Determine the (x, y) coordinate at the center of the cell enclosing the given text.  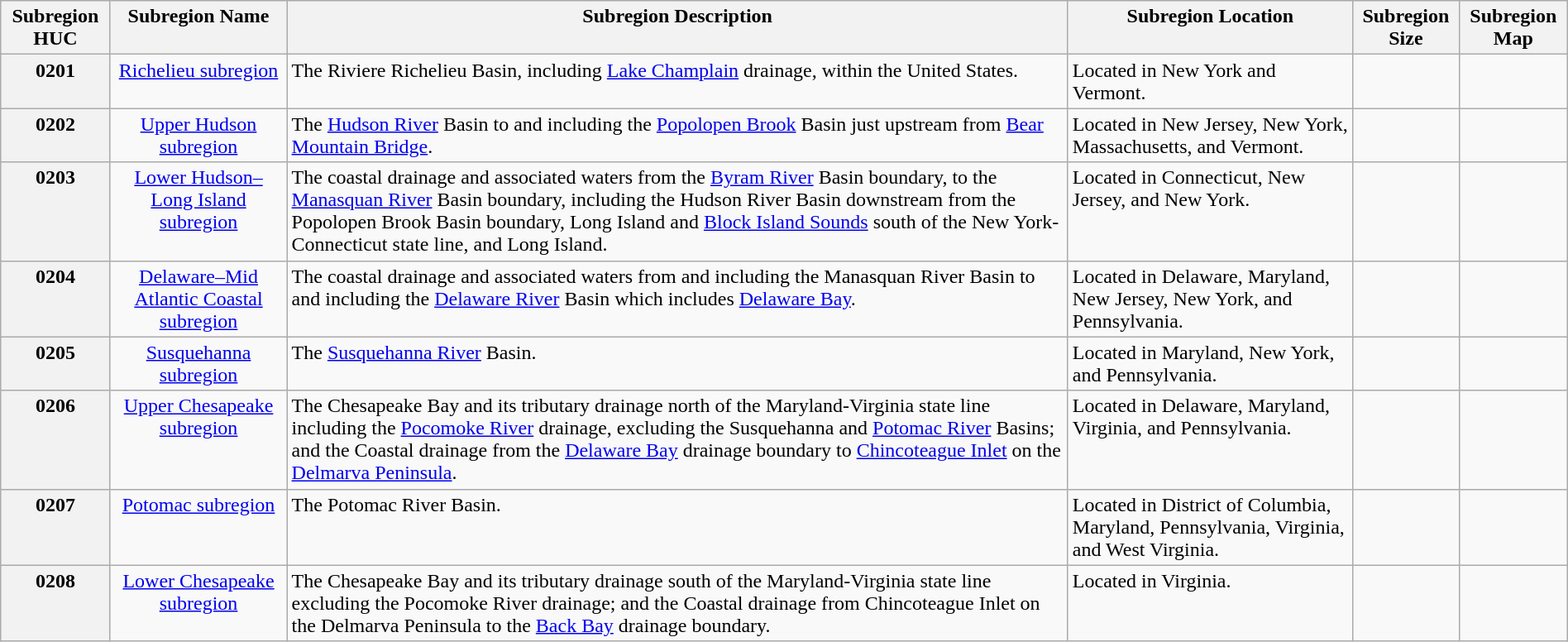
Lower Hudson–Long Island subregion (198, 212)
0202 (55, 136)
0204 (55, 299)
Richelieu subregion (198, 81)
Located in Connecticut, New Jersey, and New York. (1210, 212)
Lower Chesapeake subregion (198, 603)
The Hudson River Basin to and including the Popolopen Brook Basin just upstream from Bear Mountain Bridge. (677, 136)
0201 (55, 81)
Located in Delaware, Maryland, New Jersey, New York, and Pennsylvania. (1210, 299)
Upper Hudson subregion (198, 136)
Located in Maryland, New York, and Pennsylvania. (1210, 364)
0203 (55, 212)
Subregion Location (1210, 28)
0207 (55, 527)
The Potomac River Basin. (677, 527)
0208 (55, 603)
Located in New York and Vermont. (1210, 81)
Subregion Description (677, 28)
Located in Delaware, Maryland, Virginia, and Pennsylvania. (1210, 440)
0206 (55, 440)
0205 (55, 364)
Located in District of Columbia, Maryland, Pennsylvania, Virginia, and West Virginia. (1210, 527)
Potomac subregion (198, 527)
Located in Virginia. (1210, 603)
Subregion Map (1513, 28)
Susquehanna subregion (198, 364)
Located in New Jersey, New York, Massachusetts, and Vermont. (1210, 136)
The Susquehanna River Basin. (677, 364)
Subregion HUC (55, 28)
Subregion Size (1406, 28)
The Riviere Richelieu Basin, including Lake Champlain drainage, within the United States. (677, 81)
Delaware–Mid Atlantic Coastal subregion (198, 299)
Upper Chesapeake subregion (198, 440)
Subregion Name (198, 28)
